Detect which cell encompasses the target text, then output its (x, y) center coordinate. 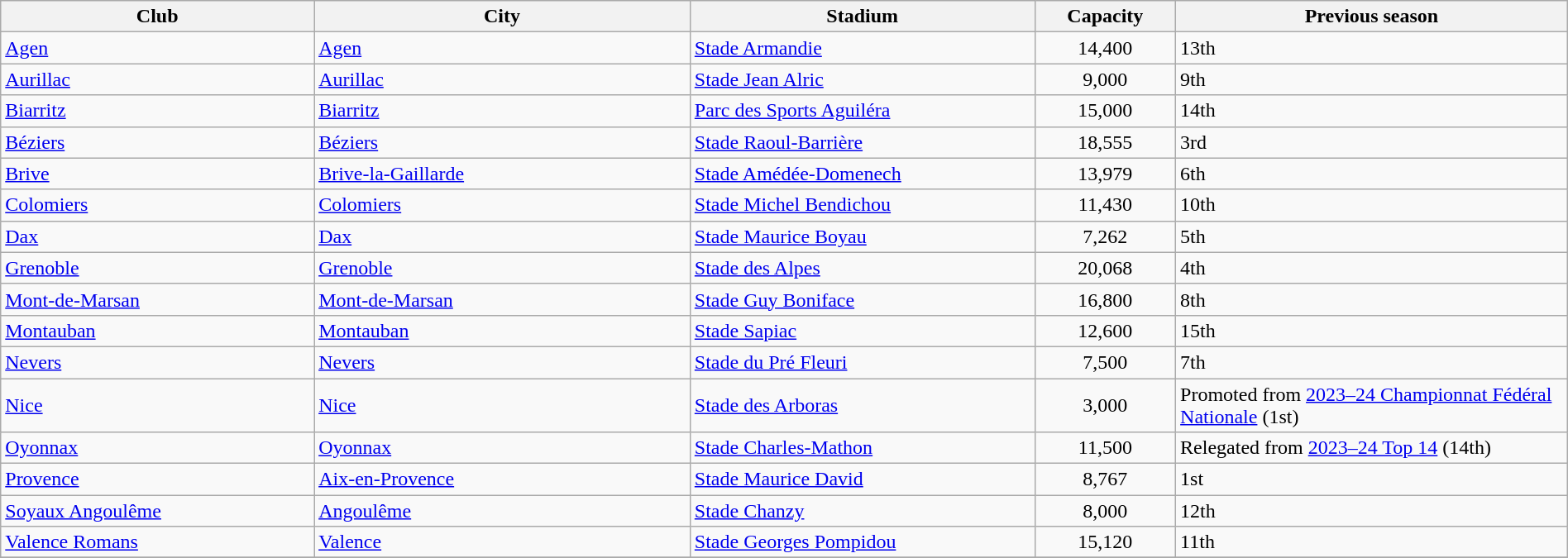
9,000 (1105, 79)
Provence (157, 479)
Stade Amédée-Domenech (862, 174)
13,979 (1105, 174)
3,000 (1105, 405)
8,767 (1105, 479)
12th (1372, 511)
Stade des Alpes (862, 268)
Stade Jean Alric (862, 79)
Stade Maurice Boyau (862, 236)
1st (1372, 479)
Stadium (862, 17)
Parc des Sports Aguiléra (862, 111)
6th (1372, 174)
20,068 (1105, 268)
Previous season (1372, 17)
3rd (1372, 142)
4th (1372, 268)
Stade Maurice David (862, 479)
8,000 (1105, 511)
Brive (157, 174)
14,400 (1105, 48)
Brive-la-Gaillarde (503, 174)
Promoted from 2023–24 Championnat Fédéral Nationale (1st) (1372, 405)
Relegated from 2023–24 Top 14 (14th) (1372, 448)
Stade Sapiac (862, 331)
15,000 (1105, 111)
16,800 (1105, 299)
Stade Raoul-Barrière (862, 142)
15,120 (1105, 542)
7th (1372, 362)
Stade Chanzy (862, 511)
Stade Michel Bendichou (862, 205)
Angoulême (503, 511)
7,500 (1105, 362)
10th (1372, 205)
Capacity (1105, 17)
Aix-en-Provence (503, 479)
14th (1372, 111)
9th (1372, 79)
Valence (503, 542)
18,555 (1105, 142)
11th (1372, 542)
5th (1372, 236)
Stade Charles-Mathon (862, 448)
Stade Armandie (862, 48)
Stade du Pré Fleuri (862, 362)
City (503, 17)
Stade Georges Pompidou (862, 542)
13th (1372, 48)
Club (157, 17)
Stade des Arboras (862, 405)
11,430 (1105, 205)
Stade Guy Boniface (862, 299)
11,500 (1105, 448)
12,600 (1105, 331)
Valence Romans (157, 542)
15th (1372, 331)
Soyaux Angoulême (157, 511)
8th (1372, 299)
7,262 (1105, 236)
